Output the [X, Y] coordinate of the center of the cell containing the given text.  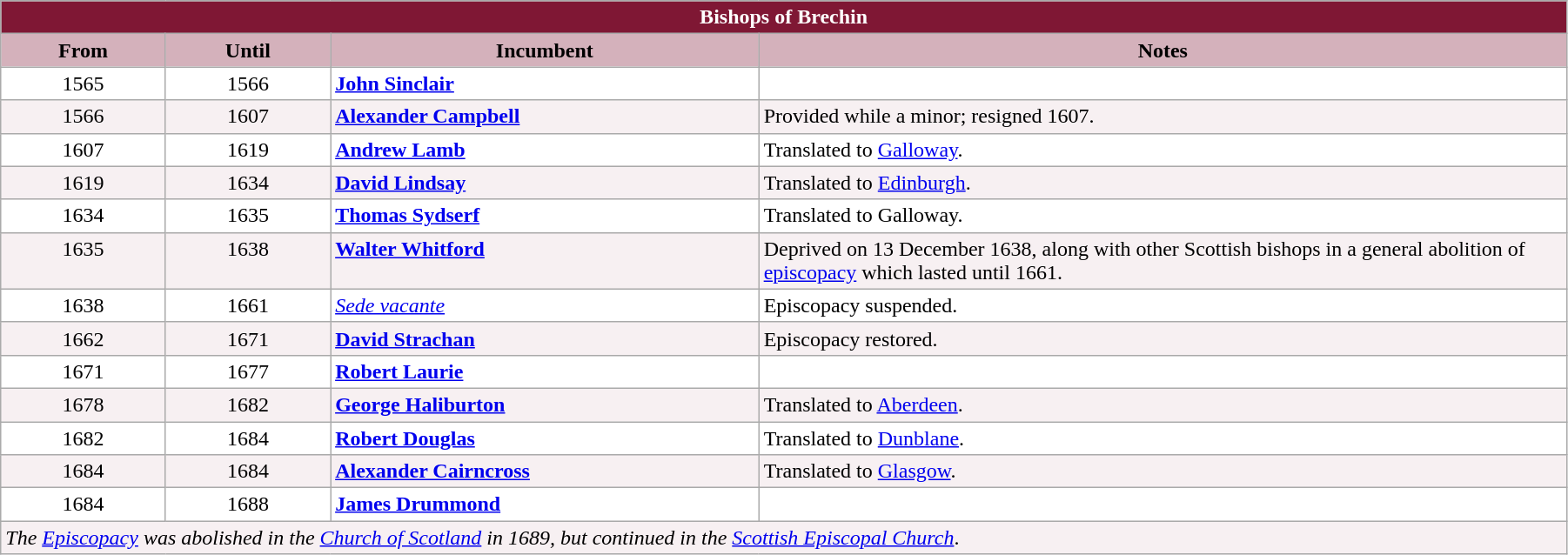
Walter Whitford [545, 261]
Robert Laurie [545, 371]
Incumbent [545, 50]
The Episcopacy was abolished in the Church of Scotland in 1689, but continued in the Scottish Episcopal Church. [784, 538]
Provided while a minor; resigned 1607. [1163, 117]
Alexander Campbell [545, 117]
Translated to Dunblane. [1163, 438]
David Strachan [545, 338]
Thomas Sydserf [545, 216]
Notes [1163, 50]
Translated to Glasgow. [1163, 471]
1677 [247, 371]
Alexander Cairncross [545, 471]
Translated to Aberdeen. [1163, 405]
1661 [247, 305]
1662 [84, 338]
1565 [84, 84]
Translated to Edinburgh. [1163, 183]
Deprived on 13 December 1638, along with other Scottish bishops in a general abolition of episcopacy which lasted until 1661. [1163, 261]
1678 [84, 405]
From [84, 50]
James Drummond [545, 505]
Bishops of Brechin [784, 17]
David Lindsay [545, 183]
Robert Douglas [545, 438]
Andrew Lamb [545, 150]
Episcopacy suspended. [1163, 305]
1688 [247, 505]
Episcopacy restored. [1163, 338]
Until [247, 50]
John Sinclair [545, 84]
George Haliburton [545, 405]
Sede vacante [545, 305]
